Search for the cell housing the specified text and yield its [X, Y] center coordinate. 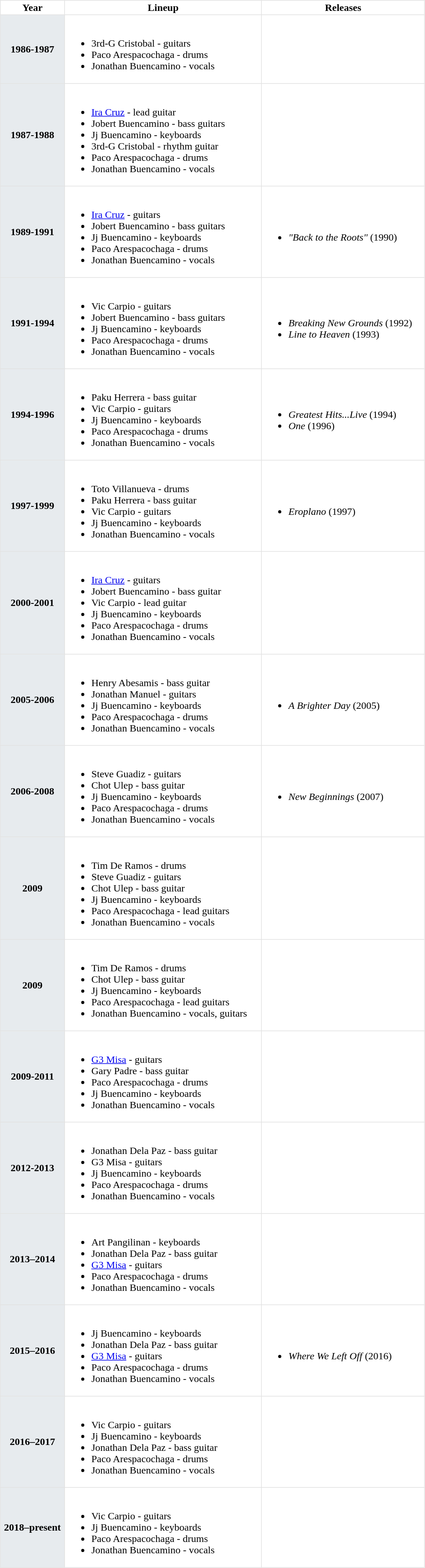
2000-2001 [33, 603]
2012-2013 [33, 1168]
1997-1999 [33, 506]
A Brighter Day (2005) [343, 700]
Paku Herrera - bass guitarVic Carpio - guitarsJj Buencamino - keyboardsPaco Arespacochaga - drumsJonathan Buencamino - vocals [163, 414]
Toto Villanueva - drumsPaku Herrera - bass guitarVic Carpio - guitarsJj Buencamino - keyboardsJonathan Buencamino - vocals [163, 506]
Vic Carpio - guitarsJj Buencamino - keyboardsPaco Arespacochaga - drumsJonathan Buencamino - vocals [163, 1527]
Jonathan Dela Paz - bass guitarG3 Misa - guitarsJj Buencamino - keyboardsPaco Arespacochaga - drumsJonathan Buencamino - vocals [163, 1168]
Vic Carpio - guitarsJj Buencamino - keyboardsJonathan Dela Paz - bass guitarPaco Arespacochaga - drumsJonathan Buencamino - vocals [163, 1442]
Ira Cruz - guitarsJobert Buencamino - bass guitarsJj Buencamino - keyboardsPaco Arespacochaga - drumsJonathan Buencamino - vocals [163, 232]
G3 Misa - guitarsGary Padre - bass guitarPaco Arespacochaga - drumsJj Buencamino - keyboardsJonathan Buencamino - vocals [163, 1077]
1986-1987 [33, 49]
Greatest Hits...Live (1994)One (1996) [343, 414]
2015–2016 [33, 1350]
Breaking New Grounds (1992)Line to Heaven (1993) [343, 323]
1994-1996 [33, 414]
Where We Left Off (2016) [343, 1350]
1989-1991 [33, 232]
2006-2008 [33, 791]
2009-2011 [33, 1077]
1987-1988 [33, 135]
2016–2017 [33, 1442]
Jj Buencamino - keyboardsJonathan Dela Paz - bass guitarG3 Misa - guitarsPaco Arespacochaga - drumsJonathan Buencamino - vocals [163, 1350]
Eroplano (1997) [343, 506]
Releases [343, 8]
3rd-G Cristobal - guitarsPaco Arespacochaga - drumsJonathan Buencamino - vocals [163, 49]
Tim De Ramos - drumsChot Ulep - bass guitarJj Buencamino - keyboardsPaco Arespacochaga - lead guitarsJonathan Buencamino - vocals, guitars [163, 985]
"Back to the Roots" (1990) [343, 232]
2005-2006 [33, 700]
2018–present [33, 1527]
Vic Carpio - guitarsJobert Buencamino - bass guitarsJj Buencamino - keyboardsPaco Arespacochaga - drumsJonathan Buencamino - vocals [163, 323]
Steve Guadiz - guitarsChot Ulep - bass guitarJj Buencamino - keyboardsPaco Arespacochaga - drumsJonathan Buencamino - vocals [163, 791]
Lineup [163, 8]
Year [33, 8]
1991-1994 [33, 323]
New Beginnings (2007) [343, 791]
Henry Abesamis - bass guitarJonathan Manuel - guitarsJj Buencamino - keyboardsPaco Arespacochaga - drumsJonathan Buencamino - vocals [163, 700]
Art Pangilinan - keyboardsJonathan Dela Paz - bass guitarG3 Misa - guitarsPaco Arespacochaga - drumsJonathan Buencamino - vocals [163, 1259]
2013–2014 [33, 1259]
